Search for the cell housing the specified text and yield its [x, y] center coordinate. 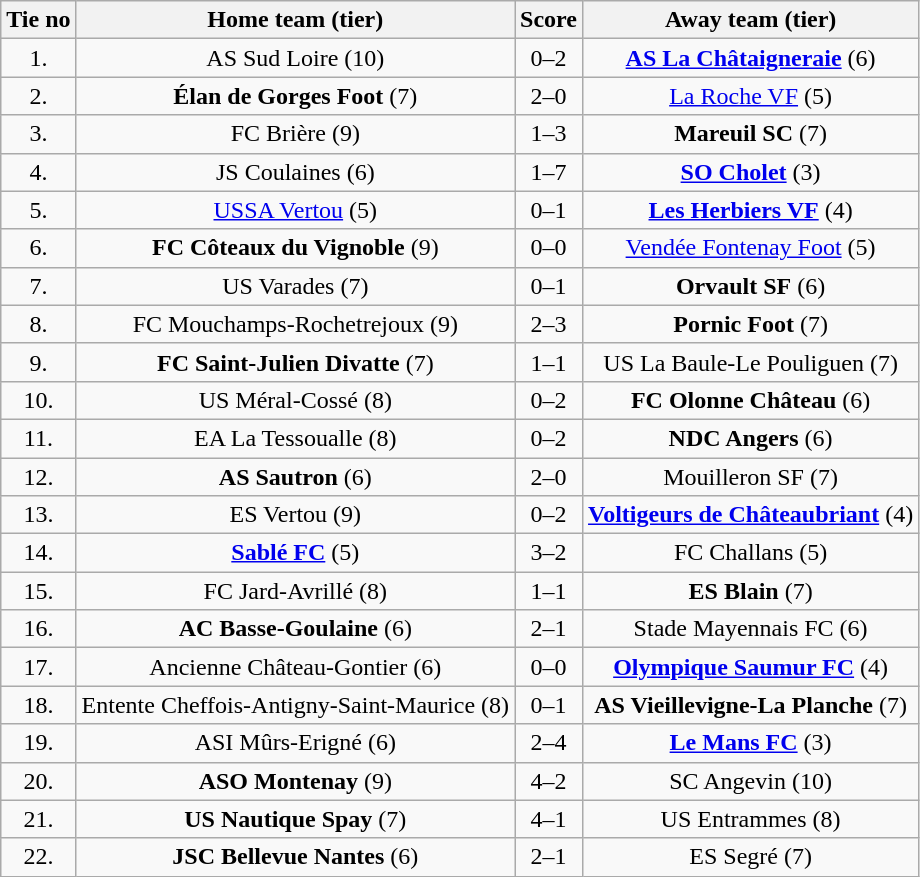
AS Sautron (6) [296, 477]
13. [38, 515]
4–2 [549, 781]
21. [38, 819]
9. [38, 362]
Le Mans FC (3) [751, 743]
Entente Cheffois-Antigny-Saint-Maurice (8) [296, 705]
US Méral-Cossé (8) [296, 400]
Ancienne Château-Gontier (6) [296, 667]
ES Vertou (9) [296, 515]
1–7 [549, 172]
Orvault SF (6) [751, 286]
FC Jard-Avrillé (8) [296, 591]
2–4 [549, 743]
11. [38, 438]
ASO Montenay (9) [296, 781]
ASI Mûrs-Erigné (6) [296, 743]
US Nautique Spay (7) [296, 819]
AS La Châtaigneraie (6) [751, 58]
6. [38, 248]
10. [38, 400]
JSC Bellevue Nantes (6) [296, 857]
ES Segré (7) [751, 857]
7. [38, 286]
JS Coulaines (6) [296, 172]
USSA Vertou (5) [296, 210]
Mouilleron SF (7) [751, 477]
Score [549, 20]
Élan de Gorges Foot (7) [296, 96]
AS Sud Loire (10) [296, 58]
FC Brière (9) [296, 134]
SO Cholet (3) [751, 172]
Tie no [38, 20]
EA La Tessoualle (8) [296, 438]
8. [38, 324]
Vendée Fontenay Foot (5) [751, 248]
US La Baule-Le Pouliguen (7) [751, 362]
2–3 [549, 324]
Stade Mayennais FC (6) [751, 629]
Voltigeurs de Châteaubriant (4) [751, 515]
FC Mouchamps-Rochetrejoux (9) [296, 324]
18. [38, 705]
15. [38, 591]
SC Angevin (10) [751, 781]
20. [38, 781]
14. [38, 553]
AC Basse-Goulaine (6) [296, 629]
4–1 [549, 819]
16. [38, 629]
5. [38, 210]
FC Olonne Château (6) [751, 400]
12. [38, 477]
AS Vieillevigne-La Planche (7) [751, 705]
Home team (tier) [296, 20]
FC Challans (5) [751, 553]
Away team (tier) [751, 20]
US Varades (7) [296, 286]
17. [38, 667]
3. [38, 134]
19. [38, 743]
FC Saint-Julien Divatte (7) [296, 362]
Olympique Saumur FC (4) [751, 667]
ES Blain (7) [751, 591]
NDC Angers (6) [751, 438]
US Entrammes (8) [751, 819]
2. [38, 96]
FC Côteaux du Vignoble (9) [296, 248]
1. [38, 58]
22. [38, 857]
3–2 [549, 553]
Sablé FC (5) [296, 553]
1–3 [549, 134]
4. [38, 172]
La Roche VF (5) [751, 96]
Mareuil SC (7) [751, 134]
Les Herbiers VF (4) [751, 210]
Pornic Foot (7) [751, 324]
